From the cell containing the given text, extract its center point as [x, y] coordinate. 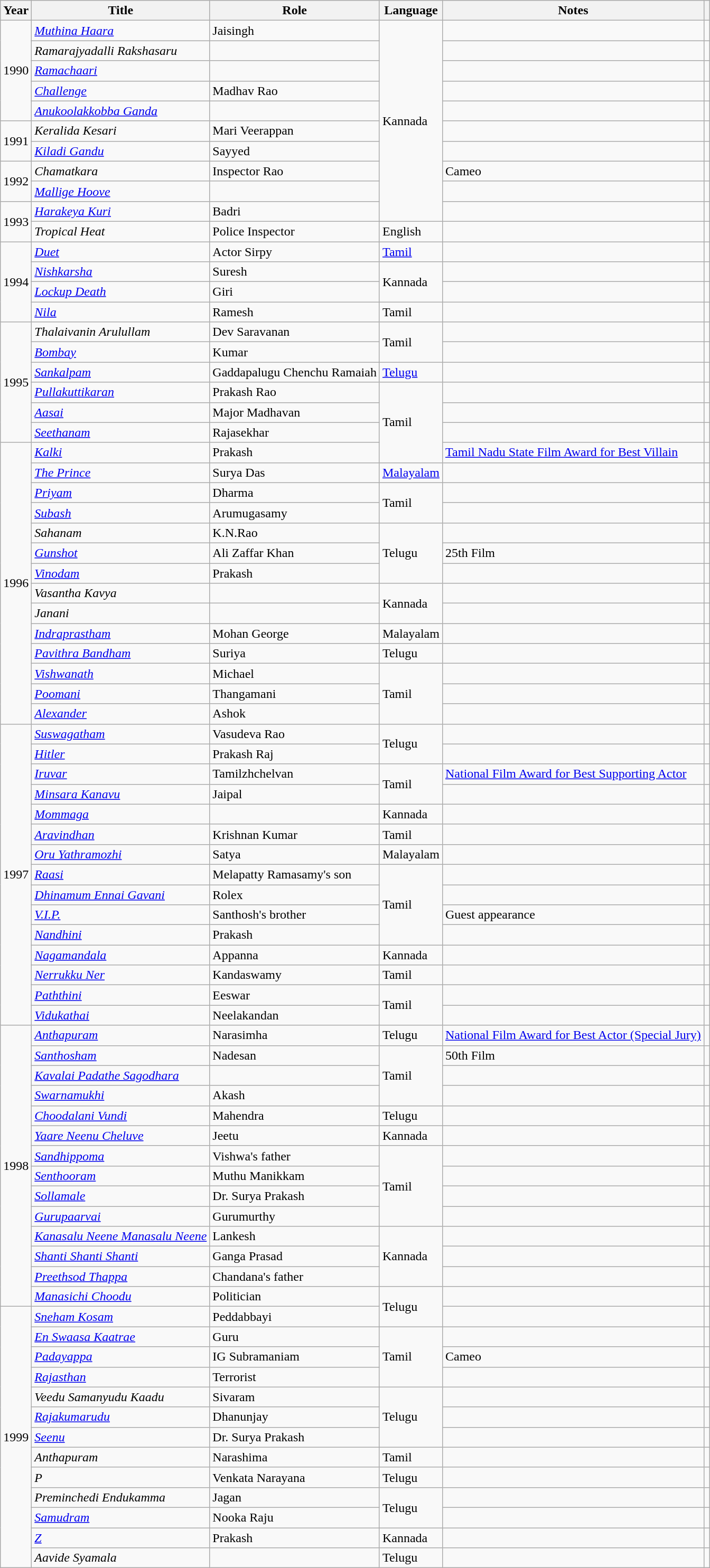
Venkata Narayana [295, 1477]
Mohan George [295, 634]
Actor Sirpy [295, 252]
Suswagatham [120, 734]
Janani [120, 613]
Surya Das [295, 473]
Pavithra Bandham [120, 654]
Tamilzhchelvan [295, 774]
Padayappa [120, 1357]
Appanna [295, 955]
Satya [295, 854]
Kavalai Padathe Sagodhara [120, 1075]
Chandana's father [295, 1277]
1993 [16, 221]
25th Film [573, 553]
Mari Veerappan [295, 131]
Kandaswamy [295, 975]
Ganga Prasad [295, 1257]
Oru Yathramozhi [120, 854]
Sivaram [295, 1397]
Pullakuttikaran [120, 392]
Badri [295, 211]
Preminchedi Endukamma [120, 1497]
Priyam [120, 493]
Mahendra [295, 1116]
Muthu Manikkam [295, 1176]
Madhav Rao [295, 91]
1991 [16, 141]
Guest appearance [573, 915]
50th Film [573, 1055]
Rajakumarudu [120, 1417]
Language [411, 11]
Nerrukku Ner [120, 975]
Notes [573, 11]
Gurupaarvai [120, 1216]
Veedu Samanyudu Kaadu [120, 1397]
Nadesan [295, 1055]
Senthooram [120, 1176]
Alexander [120, 714]
1997 [16, 874]
Vidukathai [120, 1015]
Ramesh [295, 312]
Guru [295, 1337]
Aravindhan [120, 834]
National Film Award for Best Supporting Actor [573, 774]
Ramarajyadalli Rakshasaru [120, 51]
Mallige Hoove [120, 191]
Samudram [120, 1517]
Gunshot [120, 553]
The Prince [120, 473]
Jagan [295, 1497]
Seethanam [120, 432]
Kanasalu Neene Manasalu Neene [120, 1236]
Akash [295, 1095]
Sollamale [120, 1196]
Raasi [120, 874]
IG Subramaniam [295, 1357]
Eeswar [295, 995]
Choodalani Vundi [120, 1116]
1990 [16, 71]
En Swaasa Kaatrae [120, 1337]
Poomani [120, 694]
Duet [120, 252]
Narasimha [295, 1035]
Vinodam [120, 573]
Vishwa's father [295, 1156]
V.I.P. [120, 915]
National Film Award for Best Actor (Special Jury) [573, 1035]
K.N.Rao [295, 533]
Peddabbayi [295, 1317]
Mommaga [120, 814]
Jeetu [295, 1136]
Minsara Kanavu [120, 794]
Dev Saravanan [295, 332]
Z [120, 1538]
Prakash Raj [295, 754]
Aasai [120, 412]
Seenu [120, 1437]
Kumar [295, 352]
Dhinamum Ennai Gavani [120, 895]
Ramachaari [120, 71]
Thangamani [295, 694]
Sandhippoma [120, 1156]
Dharma [295, 493]
Arumugasamy [295, 513]
Indraprastham [120, 634]
Swarnamukhi [120, 1095]
Vasudeva Rao [295, 734]
1998 [16, 1166]
Challenge [120, 91]
Sankalpam [120, 372]
P [120, 1477]
Suriya [295, 654]
Preethsod Thappa [120, 1277]
Subash [120, 513]
Krishnan Kumar [295, 834]
Melapatty Ramasamy's son [295, 874]
Tamil Nadu State Film Award for Best Villain [573, 452]
Anukoolakkobba Ganda [120, 111]
Jaipal [295, 794]
1995 [16, 382]
Vishwanath [120, 674]
1994 [16, 282]
Inspector Rao [295, 171]
Aavide Syamala [120, 1558]
Santhosham [120, 1055]
Kiladi Gandu [120, 151]
Suresh [295, 272]
Nooka Raju [295, 1517]
Kalki [120, 452]
Ali Zaffar Khan [295, 553]
Nagamandala [120, 955]
Neelakandan [295, 1015]
Santhosh's brother [295, 915]
Bombay [120, 352]
Paththini [120, 995]
Yaare Neenu Cheluve [120, 1136]
Prakash Rao [295, 392]
Iruvar [120, 774]
Tropical Heat [120, 231]
Nandhini [120, 935]
1996 [16, 583]
Title [120, 11]
Sneham Kosam [120, 1317]
Manasichi Choodu [120, 1297]
Muthina Haara [120, 31]
Jaisingh [295, 31]
Thalaivanin Arulullam [120, 332]
Vasantha Kavya [120, 593]
Giri [295, 292]
English [411, 231]
1999 [16, 1437]
Rajasthan [120, 1377]
Terrorist [295, 1377]
Sayyed [295, 151]
Gaddapalugu Chenchu Ramaiah [295, 372]
Politician [295, 1297]
Sahanam [120, 533]
Shanti Shanti Shanti [120, 1257]
Police Inspector [295, 231]
Major Madhavan [295, 412]
Gurumurthy [295, 1216]
Year [16, 11]
Hitler [120, 754]
Lankesh [295, 1236]
Dhanunjay [295, 1417]
Rolex [295, 895]
Ashok [295, 714]
Narashima [295, 1457]
Nila [120, 312]
Nishkarsha [120, 272]
Keralida Kesari [120, 131]
Chamatkara [120, 171]
1992 [16, 181]
Harakeya Kuri [120, 211]
Lockup Death [120, 292]
Michael [295, 674]
Rajasekhar [295, 432]
Role [295, 11]
